Provide the (X, Y) coordinate of the cell's center where the given text is located.  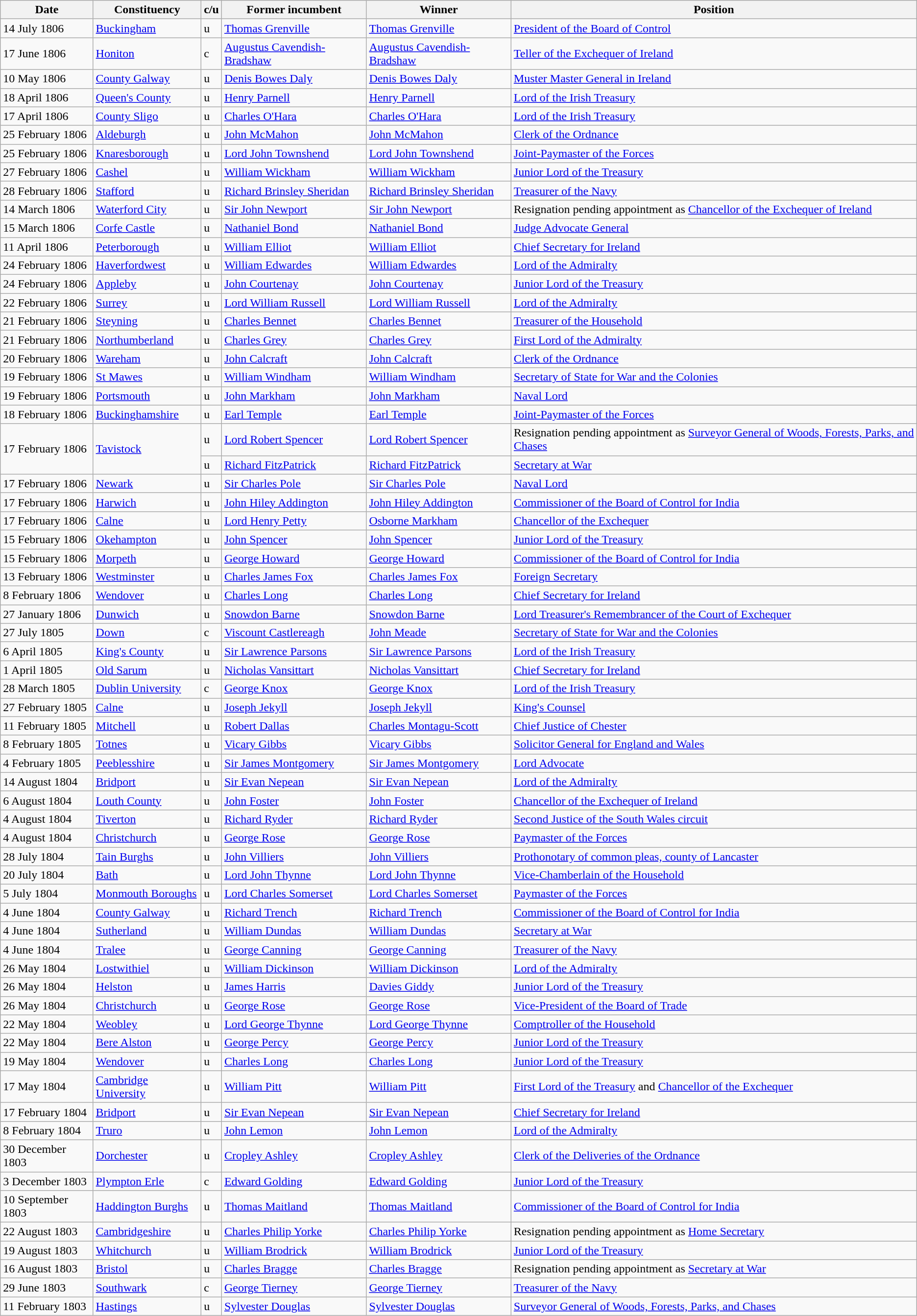
Dorchester (147, 1156)
Corfe Castle (147, 228)
Morpeth (147, 558)
Teller of the Exchequer of Ireland (714, 54)
Okehampton (147, 539)
Honiton (147, 54)
Aldeburgh (147, 135)
13 February 1806 (47, 577)
11 April 1806 (47, 246)
17 April 1806 (47, 116)
Truro (147, 1130)
28 March 1805 (47, 689)
Treasurer of the Household (714, 321)
22 February 1806 (47, 303)
Old Sarum (147, 670)
Cambridgeshire (147, 1232)
Haddington Burghs (147, 1207)
Position (714, 10)
Knaresborough (147, 153)
Buckinghamshire (147, 414)
Waterford City (147, 209)
8 February 1805 (47, 744)
Former incumbent (294, 10)
King's Counsel (714, 707)
28 July 1804 (47, 857)
Northumberland (147, 340)
3 December 1803 (47, 1181)
17 June 1806 (47, 54)
Surrey (147, 303)
6 April 1805 (47, 651)
Newark (147, 483)
Davies Giddy (439, 987)
Tralee (147, 950)
14 July 1806 (47, 28)
Vice-Chamberlain of the Household (714, 875)
30 December 1803 (47, 1156)
Mitchell (147, 726)
27 January 1806 (47, 614)
Constituency (147, 10)
Resignation pending appointment as Chancellor of the Exchequer of Ireland (714, 209)
Winner (439, 10)
Totnes (147, 744)
First Lord of the Admiralty (714, 340)
Monmouth Boroughs (147, 894)
Wareham (147, 359)
Harwich (147, 502)
Helston (147, 987)
Weobley (147, 1024)
Prothonotary of common pleas, county of Lancaster (714, 857)
St Mawes (147, 377)
8 February 1804 (47, 1130)
Cambridge University (147, 1086)
James Harris (294, 987)
27 February 1805 (47, 707)
Resignation pending appointment as Surveyor General of Woods, Forests, Parks, and Chases (714, 440)
Chief Justice of Chester (714, 726)
11 February 1803 (47, 1306)
17 February 1804 (47, 1112)
Chancellor of the Exchequer (714, 521)
Bath (147, 875)
Peterborough (147, 246)
Westminster (147, 577)
Clerk of the Deliveries of the Ordnance (714, 1156)
Stafford (147, 191)
Lord Treasurer's Remembrancer of the Court of Exchequer (714, 614)
Foreign Secretary (714, 577)
Charles Montagu-Scott (439, 726)
15 March 1806 (47, 228)
Lord Henry Petty (294, 521)
Queen's County (147, 97)
Bere Alston (147, 1043)
Steyning (147, 321)
27 February 1806 (47, 172)
29 June 1803 (47, 1288)
14 March 1806 (47, 209)
Solicitor General for England and Wales (714, 744)
Louth County (147, 800)
Dunwich (147, 614)
Chancellor of the Exchequer of Ireland (714, 800)
Viscount Castlereagh (294, 633)
11 February 1805 (47, 726)
Haverfordwest (147, 265)
5 July 1804 (47, 894)
Lord Advocate (714, 763)
10 May 1806 (47, 79)
Muster Master General in Ireland (714, 79)
Judge Advocate General (714, 228)
Plympton Erle (147, 1181)
20 July 1804 (47, 875)
Buckingham (147, 28)
Second Justice of the South Wales circuit (714, 819)
Cashel (147, 172)
Surveyor General of Woods, Forests, Parks, and Chases (714, 1306)
Date (47, 10)
18 April 1806 (47, 97)
Vice-President of the Board of Trade (714, 1005)
Peeblesshire (147, 763)
Comptroller of the Household (714, 1024)
County Sligo (147, 116)
17 May 1804 (47, 1086)
1 April 1805 (47, 670)
8 February 1806 (47, 596)
10 September 1803 (47, 1207)
Sutherland (147, 931)
First Lord of the Treasury and Chancellor of the Exchequer (714, 1086)
19 August 1803 (47, 1250)
King's County (147, 651)
President of the Board of Control (714, 28)
16 August 1803 (47, 1269)
Appleby (147, 284)
6 August 1804 (47, 800)
14 August 1804 (47, 782)
Bristol (147, 1269)
Resignation pending appointment as Home Secretary (714, 1232)
Tiverton (147, 819)
Hastings (147, 1306)
Tain Burghs (147, 857)
28 February 1806 (47, 191)
27 July 1805 (47, 633)
Osborne Markham (439, 521)
18 February 1806 (47, 414)
Dublin University (147, 689)
Portsmouth (147, 396)
Tavistock (147, 449)
John Meade (439, 633)
Resignation pending appointment as Secretary at War (714, 1269)
19 May 1804 (47, 1061)
Southwark (147, 1288)
20 February 1806 (47, 359)
c/u (212, 10)
Whitchurch (147, 1250)
22 August 1803 (47, 1232)
Down (147, 633)
4 February 1805 (47, 763)
Lostwithiel (147, 968)
Robert Dallas (294, 726)
